Identify which cell holds the provided text, then report its [X, Y] central coordinate. 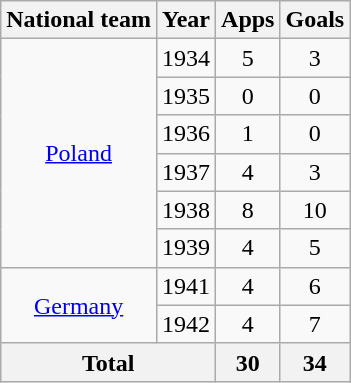
Total [108, 362]
Goals [315, 20]
1934 [186, 58]
1942 [186, 324]
Poland [79, 153]
1937 [186, 172]
1941 [186, 286]
Germany [79, 305]
30 [248, 362]
1936 [186, 134]
34 [315, 362]
8 [248, 210]
1 [248, 134]
10 [315, 210]
Year [186, 20]
Apps [248, 20]
1939 [186, 248]
1938 [186, 210]
7 [315, 324]
6 [315, 286]
1935 [186, 96]
National team [79, 20]
